Determine the [X, Y] coordinate at the center of the cell enclosing the given text.  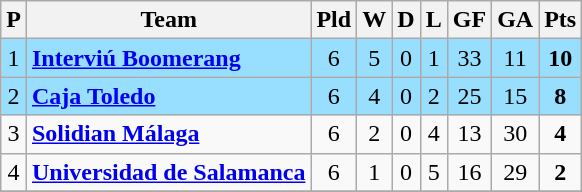
Solidian Málaga [168, 134]
Universidad de Salamanca [168, 172]
11 [516, 58]
P [14, 20]
30 [516, 134]
33 [469, 58]
Pts [560, 20]
16 [469, 172]
13 [469, 134]
Caja Toledo [168, 96]
25 [469, 96]
GF [469, 20]
3 [14, 134]
L [434, 20]
10 [560, 58]
Pld [334, 20]
8 [560, 96]
Interviú Boomerang [168, 58]
GA [516, 20]
W [374, 20]
15 [516, 96]
29 [516, 172]
D [406, 20]
Team [168, 20]
